Find where the given text appears and provide that cell's center as (X, Y) coordinate. 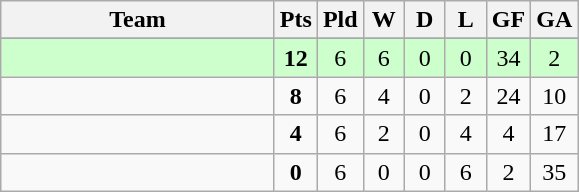
10 (554, 96)
GA (554, 20)
D (424, 20)
35 (554, 172)
GF (508, 20)
Pld (340, 20)
Pts (296, 20)
17 (554, 134)
34 (508, 58)
24 (508, 96)
8 (296, 96)
W (384, 20)
L (466, 20)
Team (138, 20)
12 (296, 58)
